Output the (X, Y) coordinate of the center of the cell containing the given text.  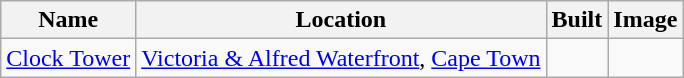
Location (341, 20)
Name (68, 20)
Clock Tower (68, 58)
Image (646, 20)
Built (577, 20)
Victoria & Alfred Waterfront, Cape Town (341, 58)
